Scan for the cell matching the given text and deliver its [x, y] coordinate at center. 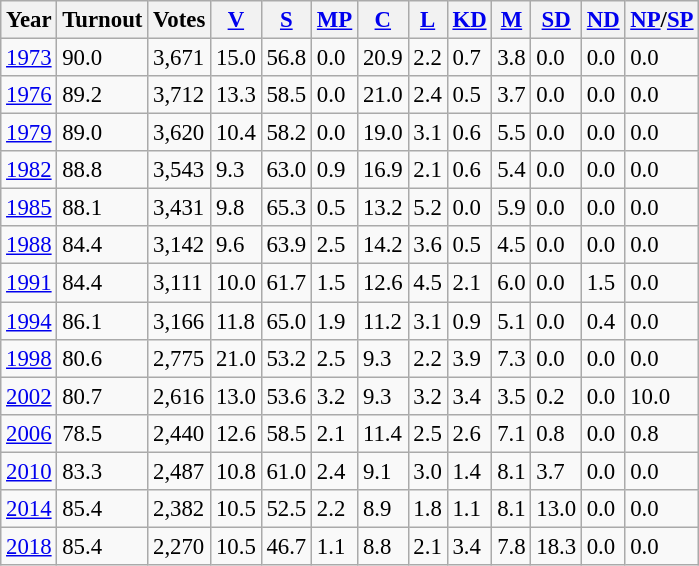
88.8 [102, 170]
11.4 [383, 433]
83.3 [102, 471]
3,111 [180, 283]
L [428, 20]
3,166 [180, 321]
14.2 [383, 245]
58.2 [286, 133]
8.8 [383, 546]
5.1 [512, 321]
13.3 [236, 95]
3,671 [180, 58]
89.0 [102, 133]
1998 [29, 358]
3.6 [428, 245]
3,142 [180, 245]
ND [603, 20]
10.4 [236, 133]
11.2 [383, 321]
C [383, 20]
2014 [29, 509]
M [512, 20]
1982 [29, 170]
18.3 [556, 546]
80.6 [102, 358]
13.2 [383, 208]
89.2 [102, 95]
0.4 [603, 321]
65.3 [286, 208]
65.0 [286, 321]
7.1 [512, 433]
3.9 [470, 358]
2,382 [180, 509]
61.7 [286, 283]
8.9 [383, 509]
2,775 [180, 358]
3.0 [428, 471]
86.1 [102, 321]
1979 [29, 133]
7.8 [512, 546]
53.6 [286, 396]
88.1 [102, 208]
3,543 [180, 170]
90.0 [102, 58]
11.8 [236, 321]
Turnout [102, 20]
6.0 [512, 283]
2006 [29, 433]
2,270 [180, 546]
Year [29, 20]
1994 [29, 321]
19.0 [383, 133]
1988 [29, 245]
2002 [29, 396]
1.9 [335, 321]
3,620 [180, 133]
56.8 [286, 58]
0.7 [470, 58]
46.7 [286, 546]
1985 [29, 208]
9.8 [236, 208]
2,616 [180, 396]
10.8 [236, 471]
16.9 [383, 170]
20.9 [383, 58]
1973 [29, 58]
80.7 [102, 396]
5.2 [428, 208]
63.0 [286, 170]
52.5 [286, 509]
53.2 [286, 358]
63.9 [286, 245]
78.5 [102, 433]
S [286, 20]
2018 [29, 546]
3.8 [512, 58]
Votes [180, 20]
MP [335, 20]
1.8 [428, 509]
V [236, 20]
5.4 [512, 170]
7.3 [512, 358]
2,440 [180, 433]
1.4 [470, 471]
61.0 [286, 471]
2010 [29, 471]
5.5 [512, 133]
2,487 [180, 471]
NP/SP [662, 20]
0.2 [556, 396]
1976 [29, 95]
5.9 [512, 208]
3,712 [180, 95]
9.1 [383, 471]
KD [470, 20]
3,431 [180, 208]
15.0 [236, 58]
2.6 [470, 433]
1991 [29, 283]
9.6 [236, 245]
3.5 [512, 396]
SD [556, 20]
